Return the [X, Y] coordinate for the center point of the cell that contains the specified text.  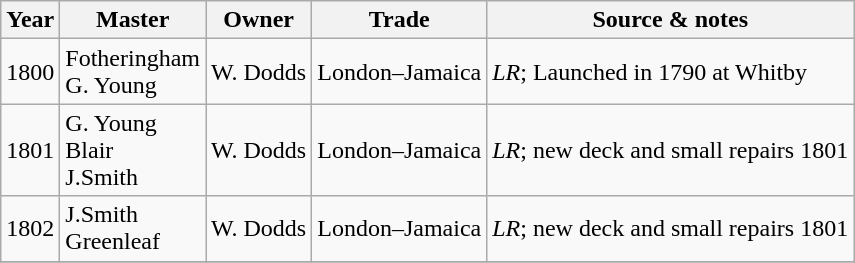
Owner [259, 20]
Master [133, 20]
1800 [30, 72]
1801 [30, 150]
G. YoungBlairJ.Smith [133, 150]
Source & notes [670, 20]
1802 [30, 228]
FotheringhamG. Young [133, 72]
J.SmithGreenleaf [133, 228]
Year [30, 20]
Trade [400, 20]
LR; Launched in 1790 at Whitby [670, 72]
